Scan for the cell matching the given text and deliver its (X, Y) coordinate at center. 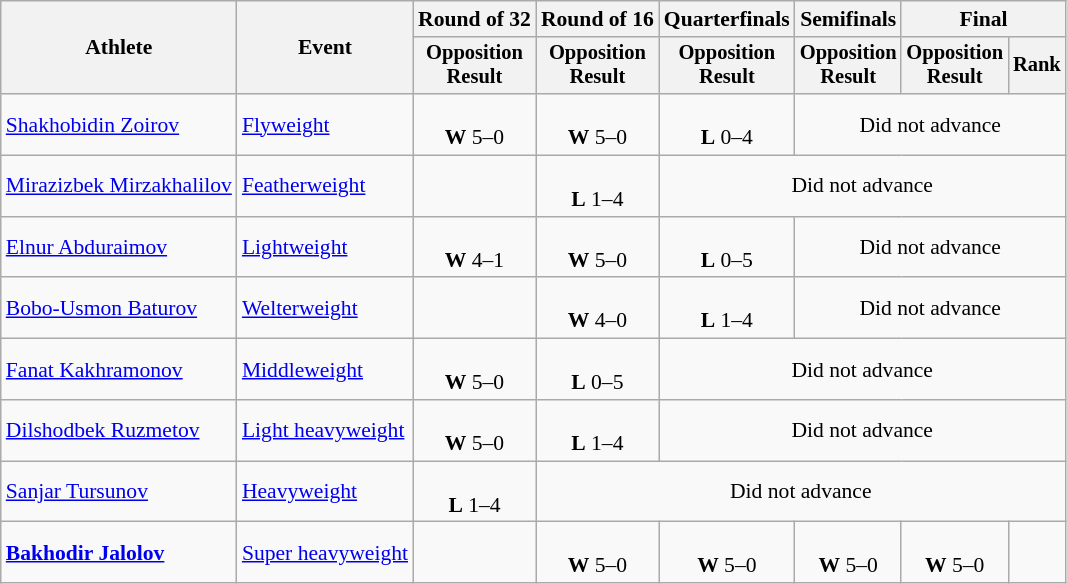
Middleweight (325, 370)
Athlete (119, 48)
W 4–1 (474, 248)
Rank (1037, 66)
Flyweight (325, 124)
Final (983, 19)
W 4–0 (598, 308)
Featherweight (325, 186)
Light heavyweight (325, 430)
Heavyweight (325, 492)
Round of 32 (474, 19)
Bobo-Usmon Baturov (119, 308)
Lightweight (325, 248)
Fanat Kakhramonov (119, 370)
Dilshodbek Ruzmetov (119, 430)
Round of 16 (598, 19)
Shakhobidin Zoirov (119, 124)
Event (325, 48)
Welterweight (325, 308)
Super heavyweight (325, 552)
Elnur Abduraimov (119, 248)
Mirazizbek Mirzakhalilov (119, 186)
Sanjar Tursunov (119, 492)
L 0–4 (727, 124)
Quarterfinals (727, 19)
Bakhodir Jalolov (119, 552)
Semifinals (848, 19)
